Identify which cell holds the provided text, then report its [x, y] central coordinate. 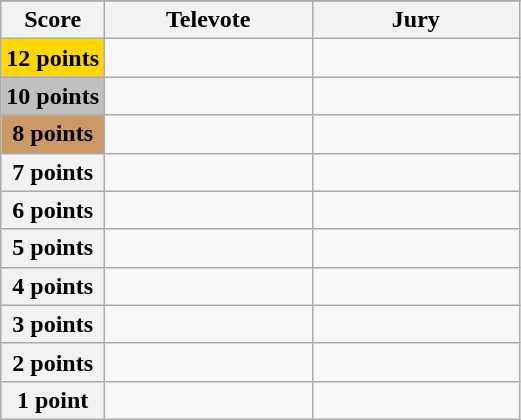
4 points [53, 286]
2 points [53, 362]
Score [53, 20]
3 points [53, 324]
5 points [53, 248]
Televote [209, 20]
1 point [53, 400]
7 points [53, 172]
12 points [53, 58]
8 points [53, 134]
10 points [53, 96]
Jury [416, 20]
6 points [53, 210]
